Determine the [X, Y] coordinate at the center of the cell enclosing the given text.  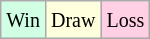
Draw [72, 20]
Win [24, 20]
Loss [126, 20]
